Identify which cell holds the provided text, then report its (x, y) central coordinate. 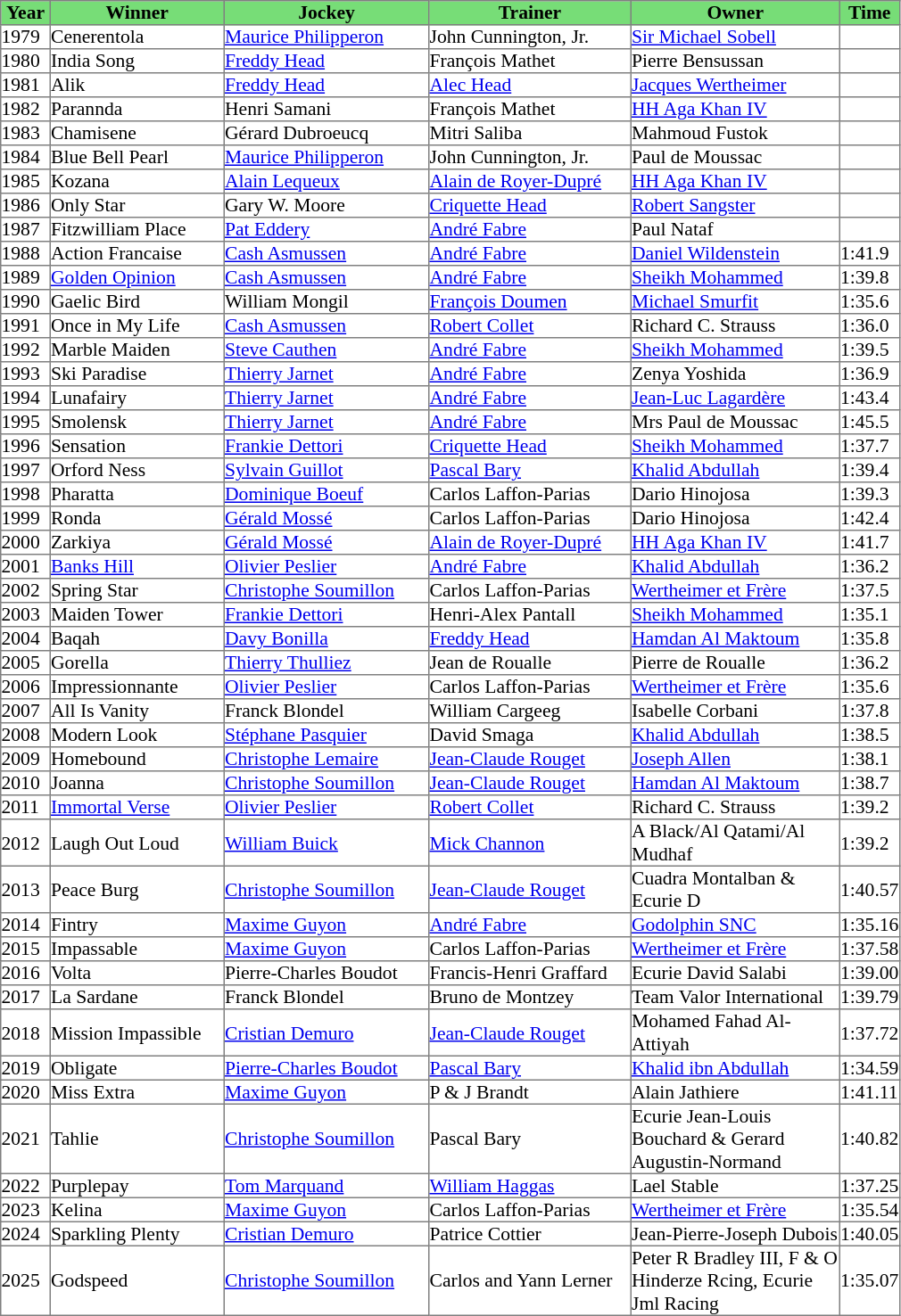
Team Valor International (735, 997)
1992 (26, 350)
Pierre de Roualle (735, 663)
Carlos and Yann Lerner (530, 1280)
Bruno de Montzey (530, 997)
Banks Hill (137, 567)
Davy Bonilla (327, 638)
Purplepay (137, 1186)
2000 (26, 542)
1:37.58 (869, 949)
1979 (26, 37)
2001 (26, 567)
2024 (26, 1234)
Miss Extra (137, 1091)
2018 (26, 1032)
1:41.9 (869, 253)
India Song (137, 61)
Action Francaise (137, 253)
1:37.72 (869, 1032)
Jacques Wertheimer (735, 86)
2014 (26, 925)
Ecurie Jean-Louis Bouchard & Gerard Augustin-Normand (735, 1139)
Robert Sangster (735, 205)
Cenerentola (137, 37)
1:37.8 (869, 711)
Ski Paradise (137, 374)
Impressionnante (137, 687)
1:37.5 (869, 590)
Paul de Moussac (735, 157)
1:37.25 (869, 1186)
2006 (26, 687)
Ecurie David Salabi (735, 974)
1981 (26, 86)
Time (869, 12)
Joanna (137, 783)
Lael Stable (735, 1186)
Homebound (137, 760)
2011 (26, 808)
Paul Nataf (735, 230)
Fitzwilliam Place (137, 230)
2017 (26, 997)
William Mongil (327, 301)
Patrice Cottier (530, 1234)
Pat Eddery (327, 230)
Kelina (137, 1209)
1:38.7 (869, 783)
1:39.4 (869, 471)
Dominique Boeuf (327, 494)
Blue Bell Pearl (137, 157)
1:39.5 (869, 350)
Laugh Out Loud (137, 843)
1:41.7 (869, 542)
2007 (26, 711)
William Cargeeg (530, 711)
Jockey (327, 12)
Kozana (137, 182)
Tom Marquand (327, 1186)
Peter R Bradley III, F & O Hinderze Rcing, Ecurie Jml Racing (735, 1280)
Pharatta (137, 494)
Lunafairy (137, 398)
Sylvain Guillot (327, 471)
2009 (26, 760)
Trainer (530, 12)
Golden Opinion (137, 278)
Mahmoud Fustok (735, 134)
2020 (26, 1091)
1998 (26, 494)
Alik (137, 86)
Christophe Lemaire (327, 760)
P & J Brandt (530, 1091)
2003 (26, 615)
Ronda (137, 519)
1990 (26, 301)
Steve Cauthen (327, 350)
Modern Look (137, 735)
Jean de Roualle (530, 663)
1989 (26, 278)
Mitri Saliba (530, 134)
2010 (26, 783)
1987 (26, 230)
Sensation (137, 446)
1:42.4 (869, 519)
Impassable (137, 949)
1984 (26, 157)
La Sardane (137, 997)
Mohamed Fahad Al-Attiyah (735, 1032)
1:35.07 (869, 1280)
Alec Head (530, 86)
2004 (26, 638)
2021 (26, 1139)
Godspeed (137, 1280)
2019 (26, 1068)
Mrs Paul de Moussac (735, 423)
Gaelic Bird (137, 301)
Godolphin SNC (735, 925)
Zarkiya (137, 542)
Thierry Thulliez (327, 663)
1994 (26, 398)
Marble Maiden (137, 350)
Khalid ibn Abdullah (735, 1068)
Mission Impassible (137, 1032)
William Haggas (530, 1186)
Henri-Alex Pantall (530, 615)
Volta (137, 974)
2012 (26, 843)
1:38.1 (869, 760)
1999 (26, 519)
1:38.5 (869, 735)
Jean-Pierre-Joseph Dubois (735, 1234)
1:40.82 (869, 1139)
2005 (26, 663)
Michael Smurfit (735, 301)
Isabelle Corbani (735, 711)
Owner (735, 12)
Chamisene (137, 134)
1:41.11 (869, 1091)
Peace Burg (137, 889)
1:36.0 (869, 326)
Alain Jathiere (735, 1091)
Orford Ness (137, 471)
2013 (26, 889)
Gorella (137, 663)
Winner (137, 12)
Obligate (137, 1068)
1:37.7 (869, 446)
1:39.00 (869, 974)
1997 (26, 471)
2022 (26, 1186)
Only Star (137, 205)
François Doumen (530, 301)
2002 (26, 590)
1:39.79 (869, 997)
1993 (26, 374)
Jean-Luc Lagardère (735, 398)
Joseph Allen (735, 760)
Francis-Henri Graffard (530, 974)
1995 (26, 423)
1996 (26, 446)
1:36.9 (869, 374)
1991 (26, 326)
Gary W. Moore (327, 205)
Year (26, 12)
Parannda (137, 109)
1986 (26, 205)
Immortal Verse (137, 808)
Pierre Bensussan (735, 61)
Sir Michael Sobell (735, 37)
1983 (26, 134)
1:39.8 (869, 278)
1982 (26, 109)
2023 (26, 1209)
Daniel Wildenstein (735, 253)
Fintry (137, 925)
Zenya Yoshida (735, 374)
Gérard Dubroeucq (327, 134)
Sparkling Plenty (137, 1234)
1985 (26, 182)
Cuadra Montalban & Ecurie D (735, 889)
1:40.57 (869, 889)
1:34.59 (869, 1068)
Spring Star (137, 590)
1:45.5 (869, 423)
1:40.05 (869, 1234)
All Is Vanity (137, 711)
David Smaga (530, 735)
2025 (26, 1280)
1988 (26, 253)
Alain Lequeux (327, 182)
Tahlie (137, 1139)
1:43.4 (869, 398)
Mick Channon (530, 843)
William Buick (327, 843)
1:39.3 (869, 494)
1:35.54 (869, 1209)
Smolensk (137, 423)
2008 (26, 735)
1:35.8 (869, 638)
2016 (26, 974)
1:35.1 (869, 615)
Baqah (137, 638)
Henri Samani (327, 109)
Maiden Tower (137, 615)
Stéphane Pasquier (327, 735)
1980 (26, 61)
2015 (26, 949)
Once in My Life (137, 326)
1:35.16 (869, 925)
A Black/Al Qatami/Al Mudhaf (735, 843)
